For the text-containing cell, return its midpoint in [X, Y] coordinate format. 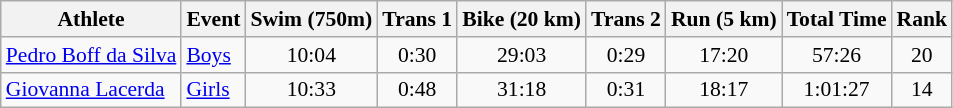
Trans 2 [626, 19]
Run (5 km) [724, 19]
0:48 [417, 90]
Rank [922, 19]
14 [922, 90]
0:31 [626, 90]
Swim (750m) [311, 19]
Boys [213, 55]
10:33 [311, 90]
Athlete [92, 19]
Trans 1 [417, 19]
Girls [213, 90]
20 [922, 55]
10:04 [311, 55]
Pedro Boff da Silva [92, 55]
Giovanna Lacerda [92, 90]
18:17 [724, 90]
29:03 [522, 55]
0:30 [417, 55]
Event [213, 19]
1:01:27 [837, 90]
Total Time [837, 19]
0:29 [626, 55]
57:26 [837, 55]
17:20 [724, 55]
31:18 [522, 90]
Bike (20 km) [522, 19]
